Scan for the cell matching the given text and deliver its (x, y) coordinate at center. 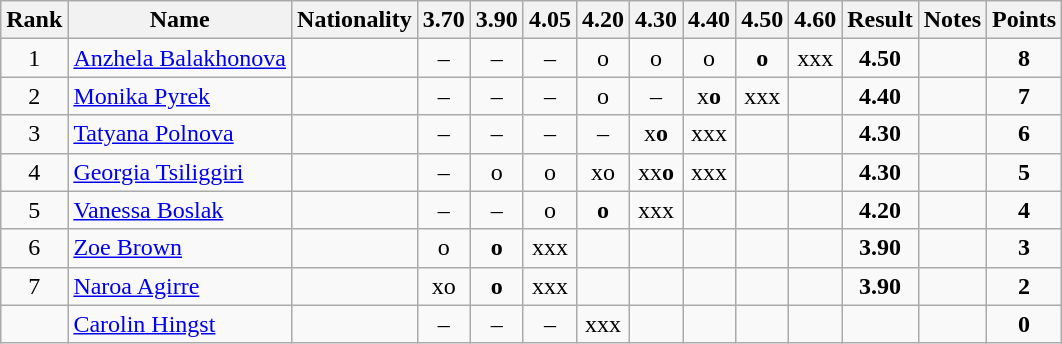
Tatyana Polnova (180, 134)
Vanessa Boslak (180, 210)
xxo (656, 172)
Zoe Brown (180, 248)
Notes (952, 20)
4.60 (816, 20)
Anzhela Balakhonova (180, 58)
Points (1024, 20)
Name (180, 20)
Nationality (355, 20)
Carolin Hingst (180, 324)
Result (880, 20)
Monika Pyrek (180, 96)
0 (1024, 324)
4.05 (550, 20)
8 (1024, 58)
3.70 (444, 20)
Georgia Tsiliggiri (180, 172)
1 (34, 58)
Naroa Agirre (180, 286)
Rank (34, 20)
